For the text-containing cell, return its midpoint in [x, y] coordinate format. 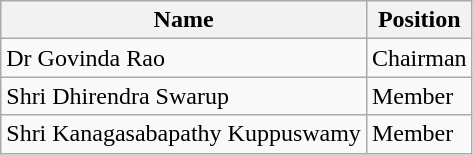
Dr Govinda Rao [184, 58]
Position [419, 20]
Chairman [419, 58]
Name [184, 20]
Shri Dhirendra Swarup [184, 96]
Shri Kanagasabapathy Kuppuswamy [184, 134]
